Return the [x, y] coordinate for the center point of the cell that contains the specified text.  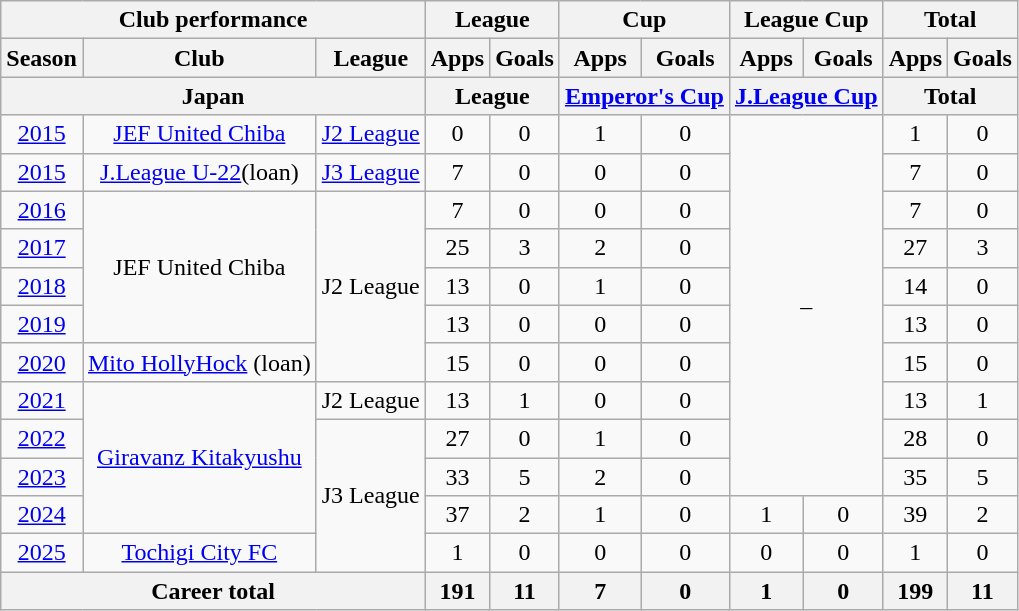
191 [457, 591]
33 [457, 477]
Career total [213, 591]
Emperor's Cup [644, 96]
J.League U-22(loan) [199, 172]
Giravanz Kitakyushu [199, 457]
Tochigi City FC [199, 553]
25 [457, 248]
– [806, 306]
199 [915, 591]
Cup [644, 20]
2021 [42, 400]
2019 [42, 324]
2020 [42, 362]
League Cup [806, 20]
J.League Cup [806, 96]
Club performance [213, 20]
39 [915, 515]
2016 [42, 210]
35 [915, 477]
2022 [42, 438]
2024 [42, 515]
2023 [42, 477]
Season [42, 58]
2025 [42, 553]
37 [457, 515]
Japan [213, 96]
Club [199, 58]
28 [915, 438]
2017 [42, 248]
14 [915, 286]
2018 [42, 286]
Mito HollyHock (loan) [199, 362]
